Return (X, Y) of the center of cell containing provided text 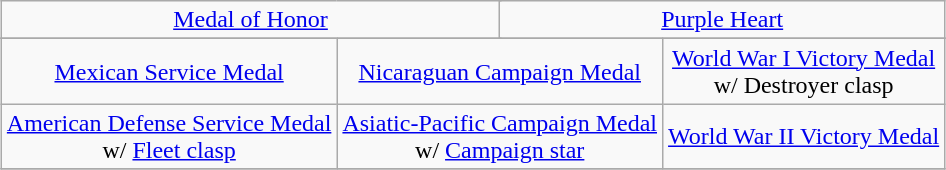
World War I Victory Medalw/ Destroyer clasp (804, 72)
World War II Victory Medal (804, 136)
Medal of Honor (250, 20)
Asiatic-Pacific Campaign Medal w/ Campaign star (500, 136)
Purple Heart (722, 20)
American Defense Service Medalw/ Fleet clasp (169, 136)
Mexican Service Medal (169, 72)
Nicaraguan Campaign Medal (500, 72)
